Detect which cell encompasses the target text, then output its [X, Y] center coordinate. 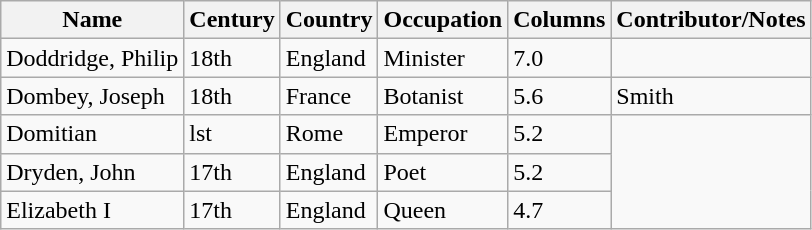
Poet [443, 172]
Occupation [443, 20]
Columns [560, 20]
Name [92, 20]
Minister [443, 58]
Dombey, Joseph [92, 96]
Emperor [443, 134]
Dryden, John [92, 172]
Domitian [92, 134]
5.6 [560, 96]
Rome [329, 134]
Queen [443, 210]
lst [232, 134]
Smith [711, 96]
7.0 [560, 58]
Century [232, 20]
France [329, 96]
4.7 [560, 210]
Country [329, 20]
Doddridge, Philip [92, 58]
Botanist [443, 96]
Elizabeth I [92, 210]
Contributor/Notes [711, 20]
